From the cell containing the given text, extract its center point as [x, y] coordinate. 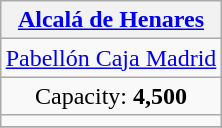
Alcalá de Henares [111, 20]
Capacity: 4,500 [111, 96]
Pabellón Caja Madrid [111, 58]
